Capture the cell that displays the provided text and extract its (x, y) central coordinate. 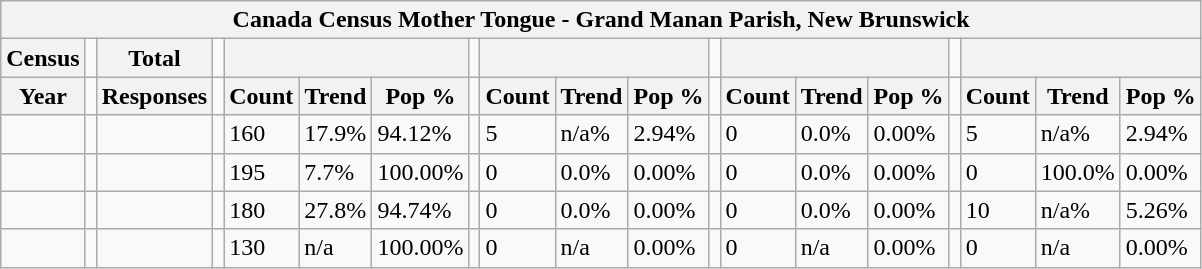
100.0% (1078, 172)
Year (43, 96)
195 (262, 172)
94.12% (420, 134)
27.8% (336, 210)
7.7% (336, 172)
5.26% (1160, 210)
94.74% (420, 210)
Responses (154, 96)
Canada Census Mother Tongue - Grand Manan Parish, New Brunswick (602, 20)
160 (262, 134)
17.9% (336, 134)
10 (998, 210)
180 (262, 210)
Total (154, 58)
Census (43, 58)
130 (262, 248)
